Return [x, y] of the center of cell containing provided text 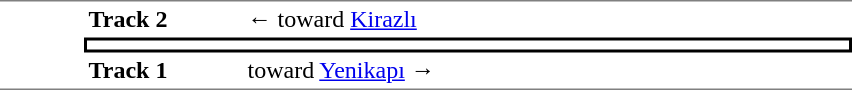
toward Yenikapı → [548, 71]
Track 1 [164, 71]
Track 2 [164, 19]
← toward Kirazlı [548, 19]
